Return [x, y] of the center of cell containing provided text 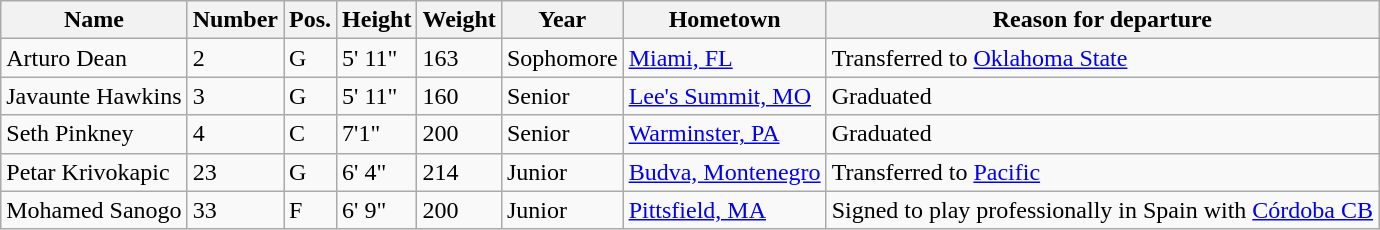
Transferred to Oklahoma State [1102, 58]
Javaunte Hawkins [94, 96]
4 [235, 134]
33 [235, 210]
Hometown [724, 20]
163 [459, 58]
Miami, FL [724, 58]
Transferred to Pacific [1102, 172]
Budva, Montenegro [724, 172]
Warminster, PA [724, 134]
Reason for departure [1102, 20]
2 [235, 58]
Lee's Summit, MO [724, 96]
7'1" [377, 134]
Mohamed Sanogo [94, 210]
6' 9" [377, 210]
Petar Krivokapic [94, 172]
6' 4" [377, 172]
Seth Pinkney [94, 134]
3 [235, 96]
Weight [459, 20]
Arturo Dean [94, 58]
Pos. [310, 20]
23 [235, 172]
Year [562, 20]
Sophomore [562, 58]
Signed to play professionally in Spain with Córdoba CB [1102, 210]
214 [459, 172]
Pittsfield, MA [724, 210]
Name [94, 20]
C [310, 134]
F [310, 210]
Number [235, 20]
Height [377, 20]
160 [459, 96]
